From the cell containing the given text, extract its center point as [X, Y] coordinate. 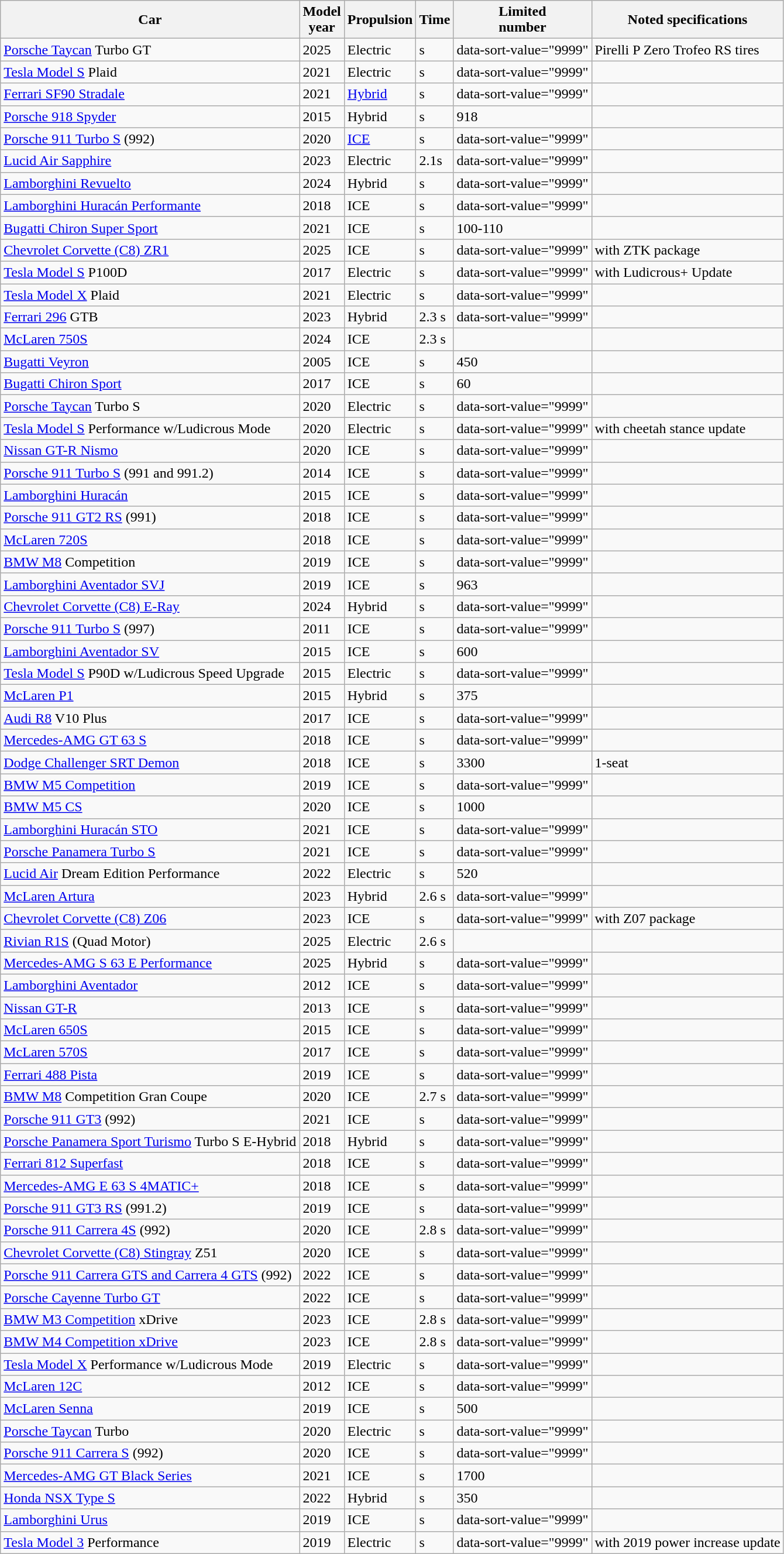
McLaren 570S [150, 1052]
2011 [322, 629]
2013 [322, 1007]
Mercedes-AMG GT 63 S [150, 740]
BMW M5 CS [150, 807]
BMW M5 Competition [150, 785]
Audi R8 V10 Plus [150, 718]
Tesla Model S Performance w/Ludicrous Mode [150, 428]
Tesla Model X Performance w/Ludicrous Mode [150, 1364]
Nissan GT-R Nismo [150, 451]
963 [522, 584]
2005 [322, 362]
Lamborghini Huracán STO [150, 829]
Ferrari 296 GTB [150, 317]
918 [522, 116]
Lamborghini Aventador SV [150, 651]
McLaren Artura [150, 896]
Porsche 918 Spyder [150, 116]
with ZTK package [687, 250]
2.1s [435, 161]
Porsche 911 Turbo S (992) [150, 139]
BMW M4 Competition xDrive [150, 1342]
with Z07 package [687, 918]
Ferrari SF90 Stradale [150, 94]
Ferrari 488 Pista [150, 1075]
Time [435, 20]
520 [522, 874]
Limitednumber [522, 20]
2014 [322, 473]
Porsche 911 GT3 RS (991.2) [150, 1208]
Lucid Air Sapphire [150, 161]
Lamborghini Aventador [150, 985]
Porsche 911 Carrera 4S (992) [150, 1230]
McLaren 650S [150, 1030]
with 2019 power increase update [687, 1542]
Lamborghini Urus [150, 1520]
BMW M8 Competition [150, 562]
450 [522, 362]
Rivian R1S (Quad Motor) [150, 941]
Porsche 911 Carrera GTS and Carrera 4 GTS (992) [150, 1275]
Mercedes-AMG GT Black Series [150, 1476]
BMW M8 Competition Gran Coupe [150, 1097]
Noted specifications [687, 20]
Tesla Model S P100D [150, 272]
Bugatti Veyron [150, 362]
Modelyear [322, 20]
Car [150, 20]
375 [522, 696]
500 [522, 1409]
1700 [522, 1476]
Chevrolet Corvette (C8) Z06 [150, 918]
Porsche 911 Turbo S (997) [150, 629]
Tesla Model 3 Performance [150, 1542]
60 [522, 384]
2.7 s [435, 1097]
Mercedes-AMG E 63 S 4MATIC+ [150, 1186]
Pirelli P Zero Trofeo RS tires [687, 50]
Porsche Panamera Turbo S [150, 852]
McLaren 12C [150, 1387]
Lamborghini Huracán Performante [150, 205]
Tesla Model S Plaid [150, 72]
Porsche 911 Turbo S (991 and 991.2) [150, 473]
1000 [522, 807]
Porsche 911 Carrera S (992) [150, 1453]
with cheetah stance update [687, 428]
Porsche Taycan Turbo [150, 1431]
Tesla Model S P90D w/Ludicrous Speed Upgrade [150, 674]
1-seat [687, 763]
Tesla Model X Plaid [150, 294]
Chevrolet Corvette (C8) E-Ray [150, 606]
Lamborghini Aventador SVJ [150, 584]
Chevrolet Corvette (C8) ZR1 [150, 250]
BMW M3 Competition xDrive [150, 1319]
100-110 [522, 228]
McLaren Senna [150, 1409]
Dodge Challenger SRT Demon [150, 763]
Porsche 911 GT3 (992) [150, 1119]
Nissan GT-R [150, 1007]
Bugatti Chiron Super Sport [150, 228]
Chevrolet Corvette (C8) Stingray Z51 [150, 1253]
Porsche Taycan Turbo GT [150, 50]
Lucid Air Dream Edition Performance [150, 874]
Ferrari 812 Superfast [150, 1164]
McLaren P1 [150, 696]
Lamborghini Huracán [150, 495]
McLaren 750S [150, 339]
Porsche 911 GT2 RS (991) [150, 517]
McLaren 720S [150, 540]
350 [522, 1498]
Honda NSX Type S [150, 1498]
with Ludicrous+ Update [687, 272]
Porsche Panamera Sport Turismo Turbo S E-Hybrid [150, 1141]
Porsche Cayenne Turbo GT [150, 1297]
Propulsion [380, 20]
600 [522, 651]
Mercedes-AMG S 63 E Performance [150, 963]
Lamborghini Revuelto [150, 183]
3300 [522, 763]
Porsche Taycan Turbo S [150, 406]
Bugatti Chiron Sport [150, 384]
